Capture the cell that displays the provided text and extract its (X, Y) central coordinate. 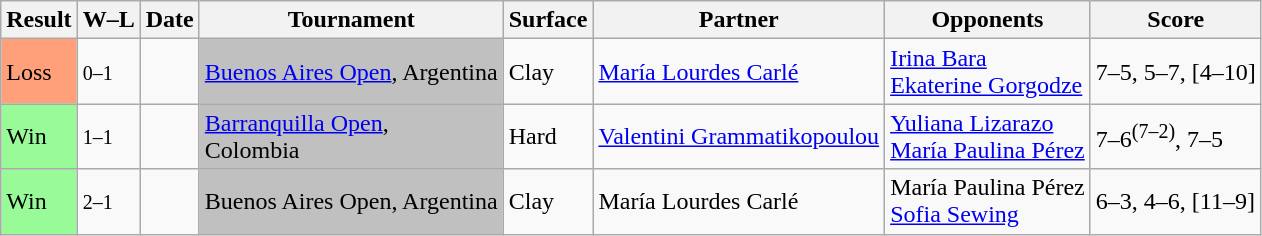
Result (39, 20)
7–6(7–2), 7–5 (1176, 136)
0–1 (108, 72)
Opponents (988, 20)
W–L (108, 20)
Valentini Grammatikopoulou (739, 136)
María Paulina Pérez Sofia Sewing (988, 202)
Surface (548, 20)
Barranquilla Open, Colombia (351, 136)
6–3, 4–6, [11–9] (1176, 202)
2–1 (108, 202)
Score (1176, 20)
1–1 (108, 136)
7–5, 5–7, [4–10] (1176, 72)
Irina Bara Ekaterine Gorgodze (988, 72)
Partner (739, 20)
Loss (39, 72)
Hard (548, 136)
Tournament (351, 20)
Date (170, 20)
Yuliana Lizarazo María Paulina Pérez (988, 136)
